From the cell containing the given text, extract its center point as [X, Y] coordinate. 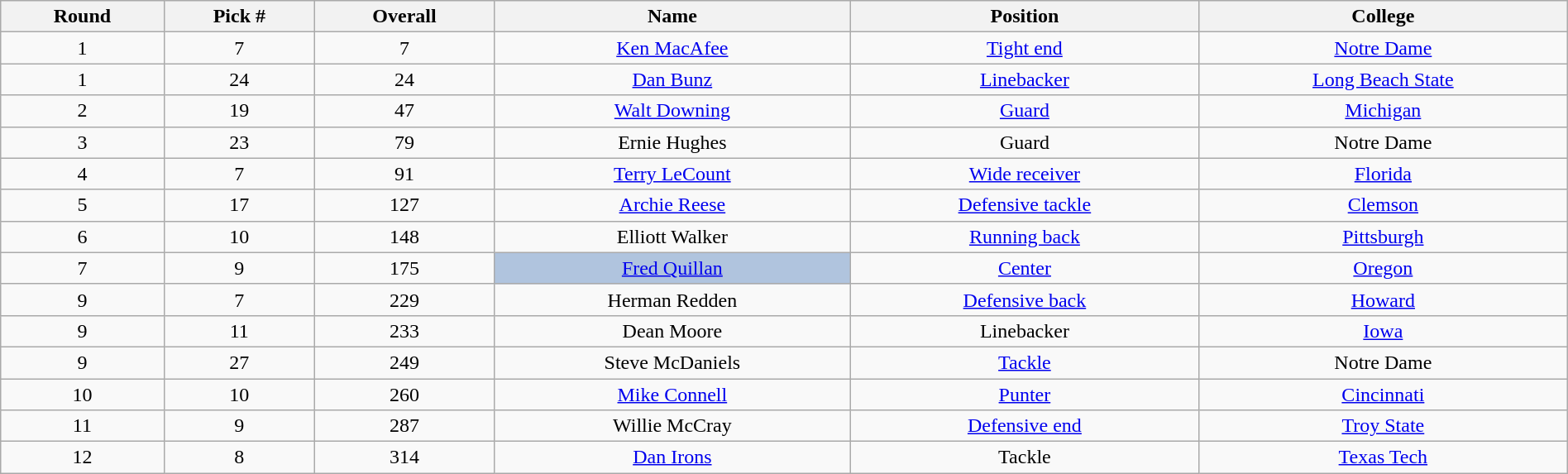
148 [405, 237]
8 [239, 457]
Wide receiver [1024, 174]
Steve McDaniels [672, 362]
Mike Connell [672, 395]
Herman Redden [672, 299]
Florida [1383, 174]
17 [239, 205]
Walt Downing [672, 111]
Dean Moore [672, 331]
Ernie Hughes [672, 142]
Oregon [1383, 268]
Elliott Walker [672, 237]
Position [1024, 17]
Iowa [1383, 331]
Running back [1024, 237]
91 [405, 174]
Clemson [1383, 205]
260 [405, 395]
Troy State [1383, 426]
Name [672, 17]
2 [83, 111]
23 [239, 142]
Defensive back [1024, 299]
Punter [1024, 395]
314 [405, 457]
287 [405, 426]
Fred Quillan [672, 268]
Terry LeCount [672, 174]
Defensive end [1024, 426]
Defensive tackle [1024, 205]
Texas Tech [1383, 457]
Dan Irons [672, 457]
Round [83, 17]
Pick # [239, 17]
Center [1024, 268]
5 [83, 205]
4 [83, 174]
12 [83, 457]
Tight end [1024, 48]
Archie Reese [672, 205]
3 [83, 142]
Michigan [1383, 111]
127 [405, 205]
79 [405, 142]
233 [405, 331]
175 [405, 268]
6 [83, 237]
249 [405, 362]
Overall [405, 17]
Cincinnati [1383, 395]
19 [239, 111]
27 [239, 362]
Ken MacAfee [672, 48]
Howard [1383, 299]
Willie McCray [672, 426]
229 [405, 299]
Pittsburgh [1383, 237]
Long Beach State [1383, 79]
College [1383, 17]
Dan Bunz [672, 79]
47 [405, 111]
